Find where the given text appears and provide that cell's center as [X, Y] coordinate. 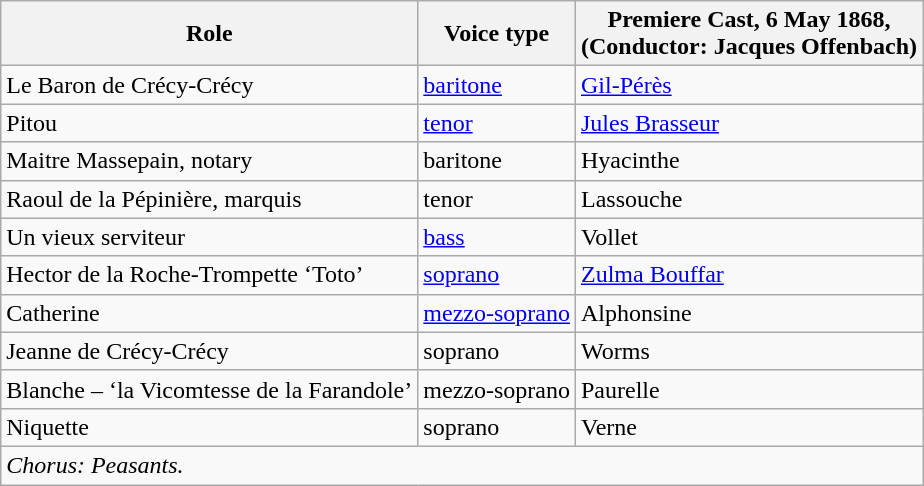
Chorus: Peasants. [462, 465]
Jules Brasseur [748, 123]
Paurelle [748, 389]
Role [210, 34]
Blanche – ‘la Vicomtesse de la Farandole’ [210, 389]
Premiere Cast, 6 May 1868,(Conductor: Jacques Offenbach) [748, 34]
Hector de la Roche-Trompette ‘Toto’ [210, 275]
Verne [748, 427]
Zulma Bouffar [748, 275]
Maitre Massepain, notary [210, 161]
Pitou [210, 123]
Un vieux serviteur [210, 237]
Jeanne de Crécy-Crécy [210, 351]
Lassouche [748, 199]
Vollet [748, 237]
Niquette [210, 427]
Voice type [497, 34]
Raoul de la Pépinière, marquis [210, 199]
Gil-Pérès [748, 85]
bass [497, 237]
Hyacinthe [748, 161]
Catherine [210, 313]
Alphonsine [748, 313]
Worms [748, 351]
Le Baron de Crécy-Crécy [210, 85]
